For the text-containing cell, return its midpoint in (X, Y) coordinate format. 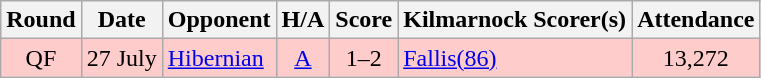
Hibernian (219, 58)
13,272 (696, 58)
H/A (303, 20)
A (303, 58)
27 July (122, 58)
Date (122, 20)
Round (41, 20)
Fallis(86) (515, 58)
1–2 (364, 58)
Attendance (696, 20)
Opponent (219, 20)
Score (364, 20)
QF (41, 58)
Kilmarnock Scorer(s) (515, 20)
